Return (X, Y) of the center of cell containing provided text 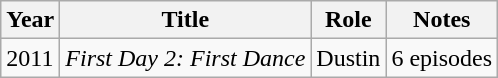
2011 (30, 58)
Dustin (348, 58)
Year (30, 20)
Title (186, 20)
Notes (442, 20)
Role (348, 20)
First Day 2: First Dance (186, 58)
6 episodes (442, 58)
